Extract the [X, Y] coordinate from the center of the cell holding the provided text.  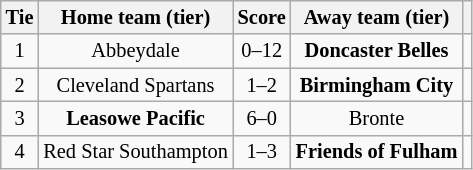
4 [20, 152]
1–2 [262, 85]
Red Star Southampton [135, 152]
Friends of Fulham [377, 152]
Score [262, 17]
Doncaster Belles [377, 51]
Cleveland Spartans [135, 85]
Away team (tier) [377, 17]
0–12 [262, 51]
Home team (tier) [135, 17]
Birmingham City [377, 85]
1 [20, 51]
Tie [20, 17]
2 [20, 85]
6–0 [262, 118]
1–3 [262, 152]
Abbeydale [135, 51]
Leasowe Pacific [135, 118]
3 [20, 118]
Bronte [377, 118]
